Extract the [x, y] coordinate from the center of the cell holding the provided text.  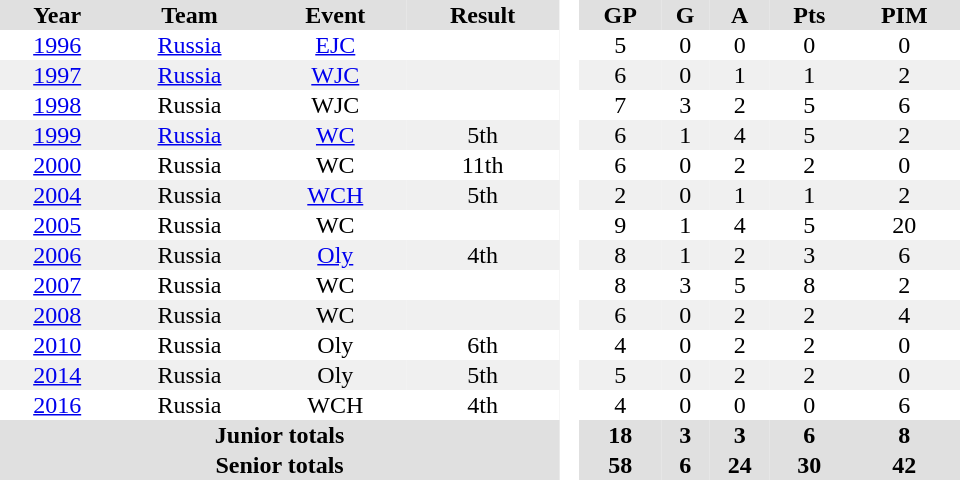
1999 [57, 135]
7 [620, 105]
2016 [57, 405]
1998 [57, 105]
GP [620, 15]
2006 [57, 255]
11th [482, 165]
PIM [904, 15]
Team [189, 15]
EJC [336, 45]
G [686, 15]
2004 [57, 195]
9 [620, 225]
6th [482, 345]
Result [482, 15]
20 [904, 225]
1997 [57, 75]
2005 [57, 225]
Senior totals [280, 465]
58 [620, 465]
Pts [809, 15]
Year [57, 15]
2007 [57, 285]
2008 [57, 315]
30 [809, 465]
2010 [57, 345]
24 [740, 465]
42 [904, 465]
1996 [57, 45]
2000 [57, 165]
18 [620, 435]
A [740, 15]
Junior totals [280, 435]
2014 [57, 375]
Event [336, 15]
